Return (x, y) of the center of cell containing provided text 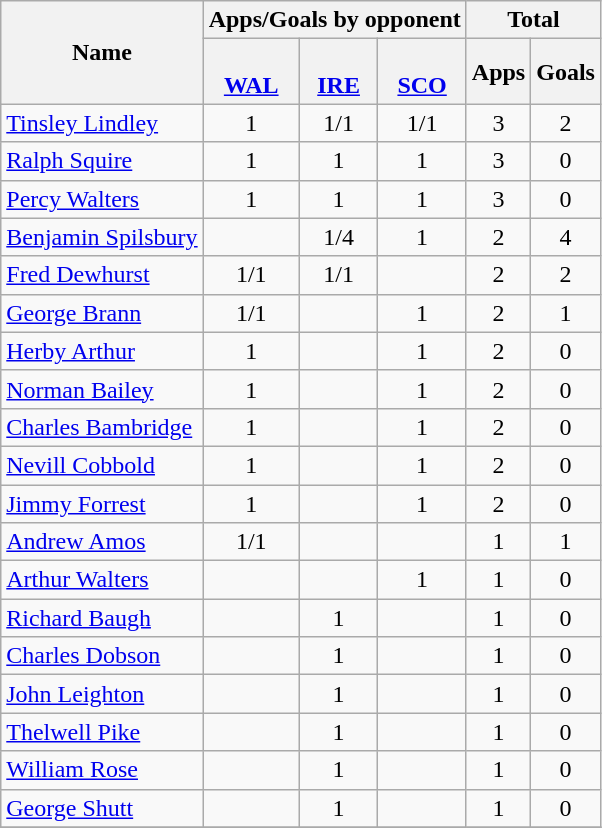
Tinsley Lindley (102, 123)
1/4 (338, 237)
SCO (422, 72)
Norman Bailey (102, 389)
Richard Baugh (102, 618)
Ralph Squire (102, 161)
IRE (338, 72)
Andrew Amos (102, 542)
George Shutt (102, 808)
Apps/Goals by opponent (334, 20)
George Brann (102, 313)
Arthur Walters (102, 580)
4 (566, 237)
Goals (566, 72)
Thelwell Pike (102, 732)
Fred Dewhurst (102, 275)
Nevill Cobbold (102, 465)
WAL (251, 72)
Name (102, 52)
Herby Arthur (102, 351)
Jimmy Forrest (102, 503)
John Leighton (102, 694)
Percy Walters (102, 199)
Charles Dobson (102, 656)
Charles Bambridge (102, 427)
Total (533, 20)
Apps (498, 72)
William Rose (102, 770)
Benjamin Spilsbury (102, 237)
